Return [X, Y] of the center of cell containing provided text 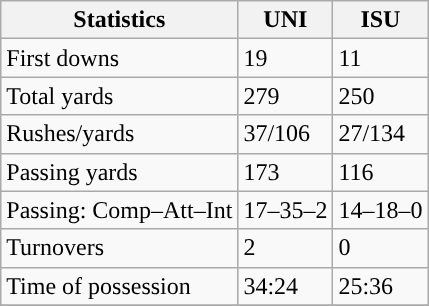
Passing yards [120, 172]
Statistics [120, 20]
11 [380, 58]
UNI [286, 20]
ISU [380, 20]
116 [380, 172]
34:24 [286, 286]
Rushes/yards [120, 134]
27/134 [380, 134]
Passing: Comp–Att–Int [120, 210]
Time of possession [120, 286]
First downs [120, 58]
0 [380, 248]
173 [286, 172]
17–35–2 [286, 210]
Turnovers [120, 248]
19 [286, 58]
250 [380, 96]
279 [286, 96]
Total yards [120, 96]
37/106 [286, 134]
14–18–0 [380, 210]
2 [286, 248]
25:36 [380, 286]
